Extract the (X, Y) coordinate from the center of the cell holding the provided text.  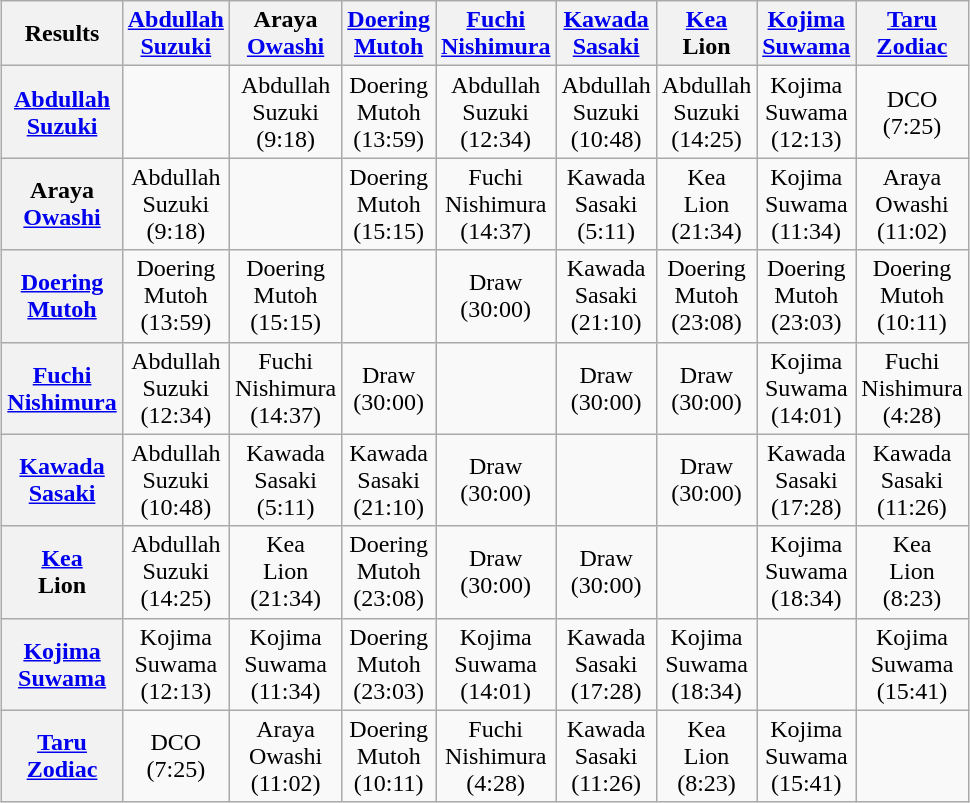
Results (62, 34)
